Extract the (X, Y) coordinate from the center of the cell holding the provided text.  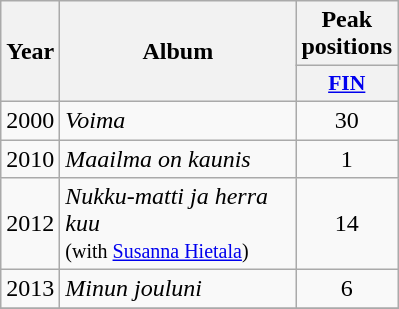
6 (347, 289)
Maailma on kaunis (178, 159)
2010 (30, 159)
FIN (347, 84)
1 (347, 159)
Peak positions (347, 34)
Album (178, 52)
2013 (30, 289)
Minun jouluni (178, 289)
14 (347, 224)
2012 (30, 224)
2000 (30, 120)
Nukku-matti ja herra kuu (with Susanna Hietala) (178, 224)
Year (30, 52)
Voima (178, 120)
30 (347, 120)
